Provide the (X, Y) coordinate of the cell's center where the given text is located.  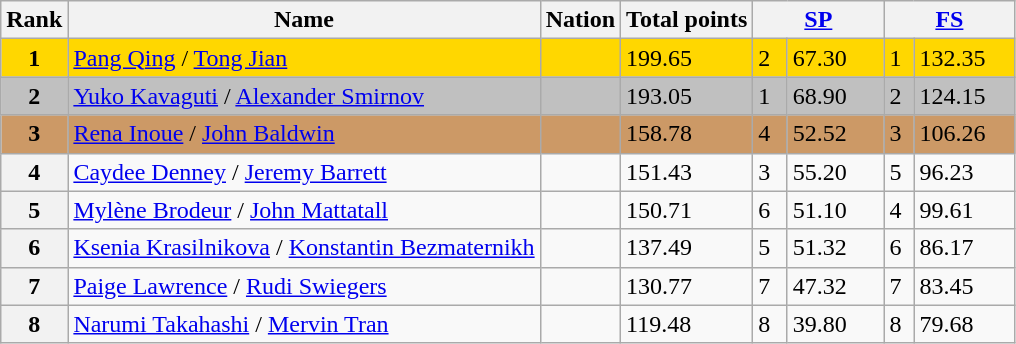
Pang Qing / Tong Jian (304, 58)
83.45 (964, 286)
99.61 (964, 210)
39.80 (836, 324)
Mylène Brodeur / John Mattatall (304, 210)
Nation (580, 20)
79.68 (964, 324)
158.78 (687, 134)
51.32 (836, 248)
68.90 (836, 96)
193.05 (687, 96)
Total points (687, 20)
199.65 (687, 58)
52.52 (836, 134)
119.48 (687, 324)
124.15 (964, 96)
55.20 (836, 172)
151.43 (687, 172)
Rena Inoue / John Baldwin (304, 134)
Caydee Denney / Jeremy Barrett (304, 172)
Rank (34, 20)
132.35 (964, 58)
SP (818, 20)
67.30 (836, 58)
Narumi Takahashi / Mervin Tran (304, 324)
150.71 (687, 210)
130.77 (687, 286)
47.32 (836, 286)
86.17 (964, 248)
51.10 (836, 210)
Paige Lawrence / Rudi Swiegers (304, 286)
96.23 (964, 172)
106.26 (964, 134)
Ksenia Krasilnikova / Konstantin Bezmaternikh (304, 248)
FS (950, 20)
Name (304, 20)
Yuko Kavaguti / Alexander Smirnov (304, 96)
137.49 (687, 248)
